Return the [x, y] coordinate for the center point of the cell that contains the specified text.  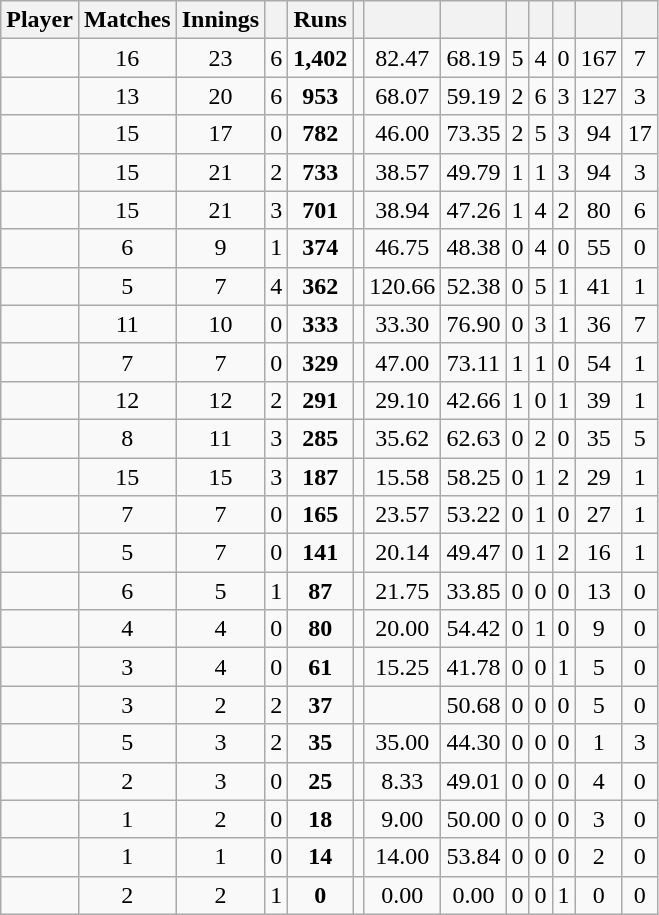
42.66 [474, 400]
701 [320, 210]
782 [320, 134]
15.25 [402, 667]
53.84 [474, 857]
285 [320, 438]
333 [320, 324]
20.00 [402, 629]
82.47 [402, 58]
167 [598, 58]
73.11 [474, 362]
14.00 [402, 857]
58.25 [474, 477]
59.19 [474, 96]
68.19 [474, 58]
15.58 [402, 477]
Matches [127, 20]
49.79 [474, 172]
38.94 [402, 210]
25 [320, 781]
120.66 [402, 286]
1,402 [320, 58]
76.90 [474, 324]
49.01 [474, 781]
55 [598, 248]
35.62 [402, 438]
374 [320, 248]
29 [598, 477]
23 [220, 58]
362 [320, 286]
14 [320, 857]
187 [320, 477]
49.47 [474, 553]
21.75 [402, 591]
54 [598, 362]
18 [320, 819]
329 [320, 362]
41 [598, 286]
33.30 [402, 324]
23.57 [402, 515]
8 [127, 438]
53.22 [474, 515]
35.00 [402, 743]
20 [220, 96]
46.00 [402, 134]
27 [598, 515]
Player [40, 20]
38.57 [402, 172]
44.30 [474, 743]
165 [320, 515]
127 [598, 96]
37 [320, 705]
47.00 [402, 362]
33.85 [474, 591]
Runs [320, 20]
36 [598, 324]
41.78 [474, 667]
54.42 [474, 629]
29.10 [402, 400]
52.38 [474, 286]
20.14 [402, 553]
Innings [220, 20]
953 [320, 96]
62.63 [474, 438]
73.35 [474, 134]
87 [320, 591]
48.38 [474, 248]
141 [320, 553]
50.68 [474, 705]
10 [220, 324]
733 [320, 172]
39 [598, 400]
46.75 [402, 248]
68.07 [402, 96]
50.00 [474, 819]
291 [320, 400]
47.26 [474, 210]
8.33 [402, 781]
9.00 [402, 819]
61 [320, 667]
